Capture the cell that displays the provided text and extract its (X, Y) central coordinate. 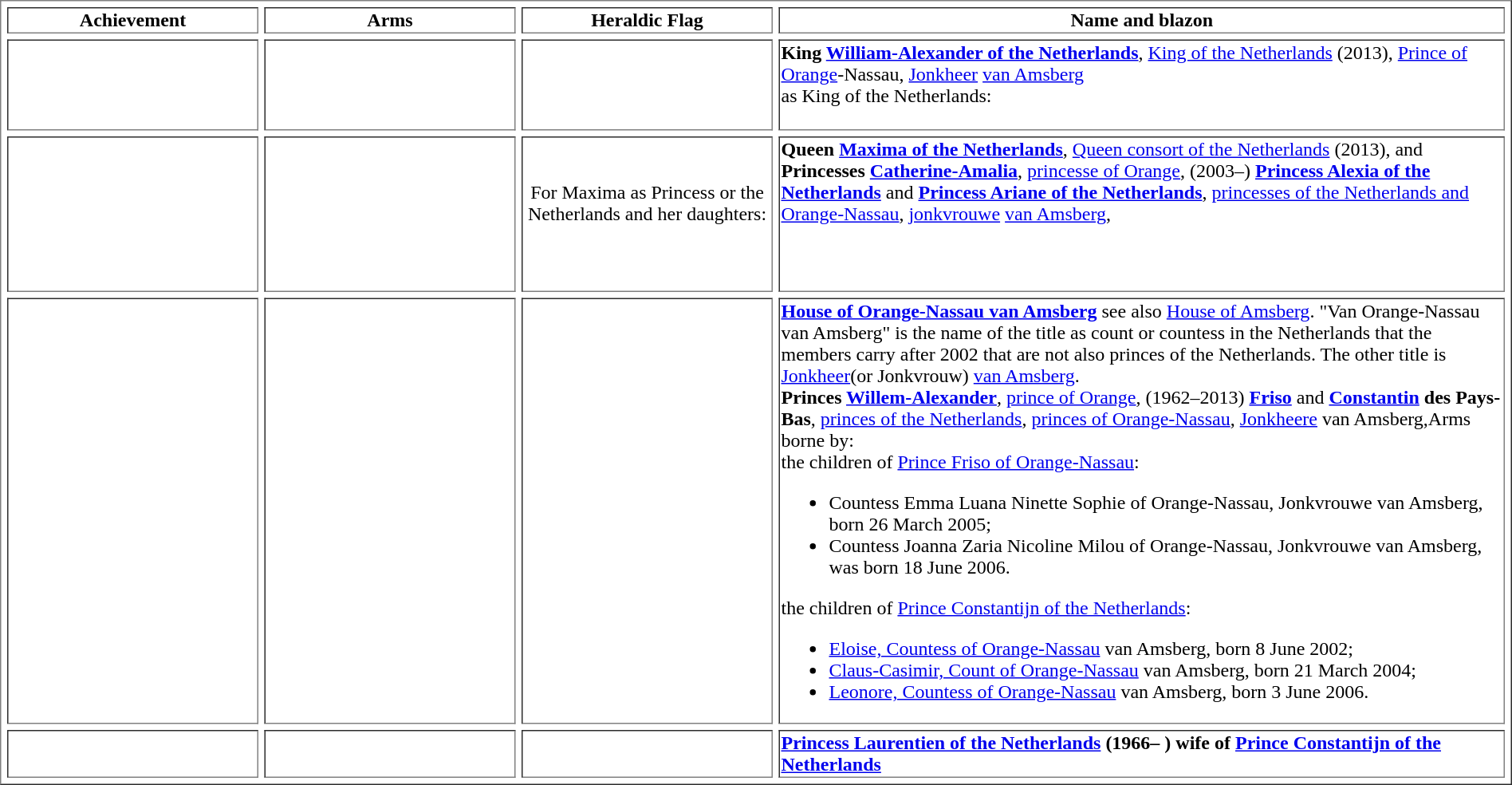
King William-Alexander of the Netherlands, King of the Netherlands (2013), Prince of Orange-Nassau, Jonkheer van Amsbergas King of the Netherlands: (1141, 85)
For Maxima as Princess or the Netherlands and her daughters: (648, 214)
Name and blazon (1141, 21)
Princess Laurentien of the Netherlands (1966– ) wife of Prince Constantijn of the Netherlands (1141, 754)
Arms (391, 21)
Heraldic Flag (648, 21)
Achievement (132, 21)
